Return the [X, Y] coordinate for the center point of the cell that contains the specified text.  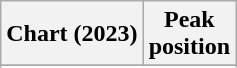
Peakposition [189, 34]
Chart (2023) [72, 34]
